Pinpoint the cell where the given text exists, returning its [X, Y] midpoint coordinate. 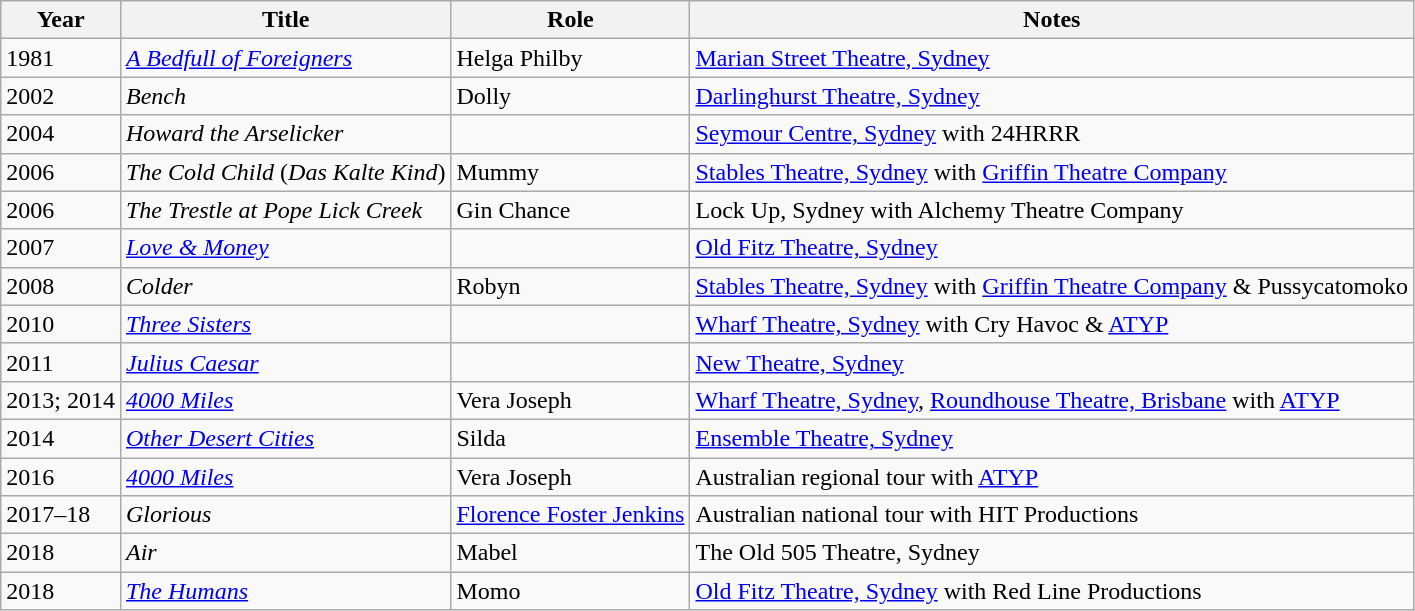
Wharf Theatre, Sydney with Cry Havoc & ATYP [1052, 324]
Gin Chance [570, 210]
2007 [61, 248]
2017–18 [61, 515]
The Old 505 Theatre, Sydney [1052, 553]
Colder [285, 286]
Bench [285, 96]
Mummy [570, 172]
Mabel [570, 553]
Glorious [285, 515]
Notes [1052, 20]
Three Sisters [285, 324]
Florence Foster Jenkins [570, 515]
Old Fitz Theatre, Sydney [1052, 248]
Australian regional tour with ATYP [1052, 477]
Love & Money [285, 248]
The Humans [285, 591]
Lock Up, Sydney with Alchemy Theatre Company [1052, 210]
2011 [61, 362]
2013; 2014 [61, 400]
Darlinghurst Theatre, Sydney [1052, 96]
Stables Theatre, Sydney with Griffin Theatre Company & Pussycatomoko [1052, 286]
Robyn [570, 286]
Wharf Theatre, Sydney, Roundhouse Theatre, Brisbane with ATYP [1052, 400]
Momo [570, 591]
1981 [61, 58]
Marian Street Theatre, Sydney [1052, 58]
Dolly [570, 96]
Howard the Arselicker [285, 134]
Seymour Centre, Sydney with 24HRRR [1052, 134]
2016 [61, 477]
Julius Caesar [285, 362]
New Theatre, Sydney [1052, 362]
2010 [61, 324]
2014 [61, 438]
Stables Theatre, Sydney with Griffin Theatre Company [1052, 172]
2008 [61, 286]
Ensemble Theatre, Sydney [1052, 438]
The Trestle at Pope Lick Creek [285, 210]
Air [285, 553]
Other Desert Cities [285, 438]
Role [570, 20]
2002 [61, 96]
Helga Philby [570, 58]
Year [61, 20]
A Bedfull of Foreigners [285, 58]
Title [285, 20]
Old Fitz Theatre, Sydney with Red Line Productions [1052, 591]
2004 [61, 134]
Australian national tour with HIT Productions [1052, 515]
The Cold Child (Das Kalte Kind) [285, 172]
Silda [570, 438]
